Output the (x, y) coordinate of the center of the cell containing the given text.  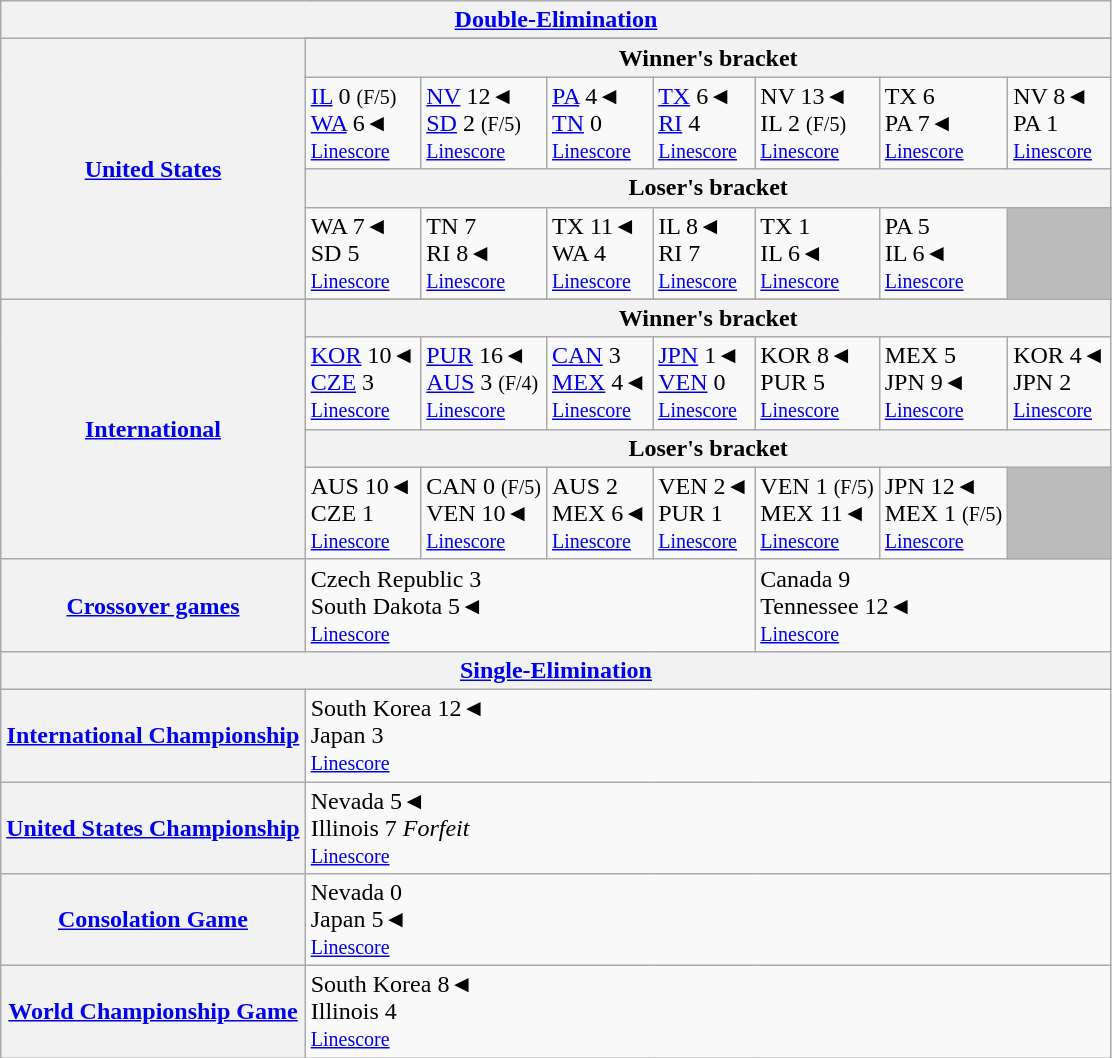
TX 1 IL 6◄Linescore (817, 253)
International Championship (153, 735)
KOR 10◄ CZE 3Linescore (363, 383)
United States Championship (153, 828)
PUR 16◄ AUS 3 (F/4)Linescore (484, 383)
IL 8◄ RI 7Linescore (704, 253)
TX 6◄ RI 4Linescore (704, 123)
NV 8◄ PA 1Linescore (1060, 123)
South Korea 8◄ Illinois 4Linescore (708, 1012)
MEX 5 JPN 9◄Linescore (943, 383)
PA 4◄ TN 0Linescore (599, 123)
VEN 1 (F/5) MEX 11◄Linescore (817, 513)
AUS 10◄ CZE 1Linescore (363, 513)
WA 7◄ SD 5Linescore (363, 253)
PA 5 IL 6◄Linescore (943, 253)
International (153, 429)
Nevada 5◄ Illinois 7 ForfeitLinescore (708, 828)
AUS 2 MEX 6◄Linescore (599, 513)
NV 12◄ SD 2 (F/5)Linescore (484, 123)
United States (153, 169)
TX 11◄ WA 4Linescore (599, 253)
TN 7 RI 8◄Linescore (484, 253)
JPN 12◄ MEX 1 (F/5)Linescore (943, 513)
VEN 2◄ PUR 1Linescore (704, 513)
Consolation Game (153, 920)
Nevada 0 Japan 5◄Linescore (708, 920)
Canada 9 Tennessee 12◄Linescore (933, 605)
Single-Elimination (556, 670)
World Championship Game (153, 1012)
CAN 3 MEX 4◄Linescore (599, 383)
Czech Republic 3 South Dakota 5◄Linescore (530, 605)
KOR 8◄ PUR 5Linescore (817, 383)
JPN 1◄ VEN 0Linescore (704, 383)
NV 13◄ IL 2 (F/5)Linescore (817, 123)
CAN 0 (F/5) VEN 10◄Linescore (484, 513)
TX 6 PA 7◄Linescore (943, 123)
IL 0 (F/5) WA 6◄Linescore (363, 123)
KOR 4◄ JPN 2Linescore (1060, 383)
Crossover games (153, 605)
South Korea 12◄ Japan 3Linescore (708, 735)
Double-Elimination (556, 20)
